Locate the cell with the specified text and output its [X, Y] center coordinate. 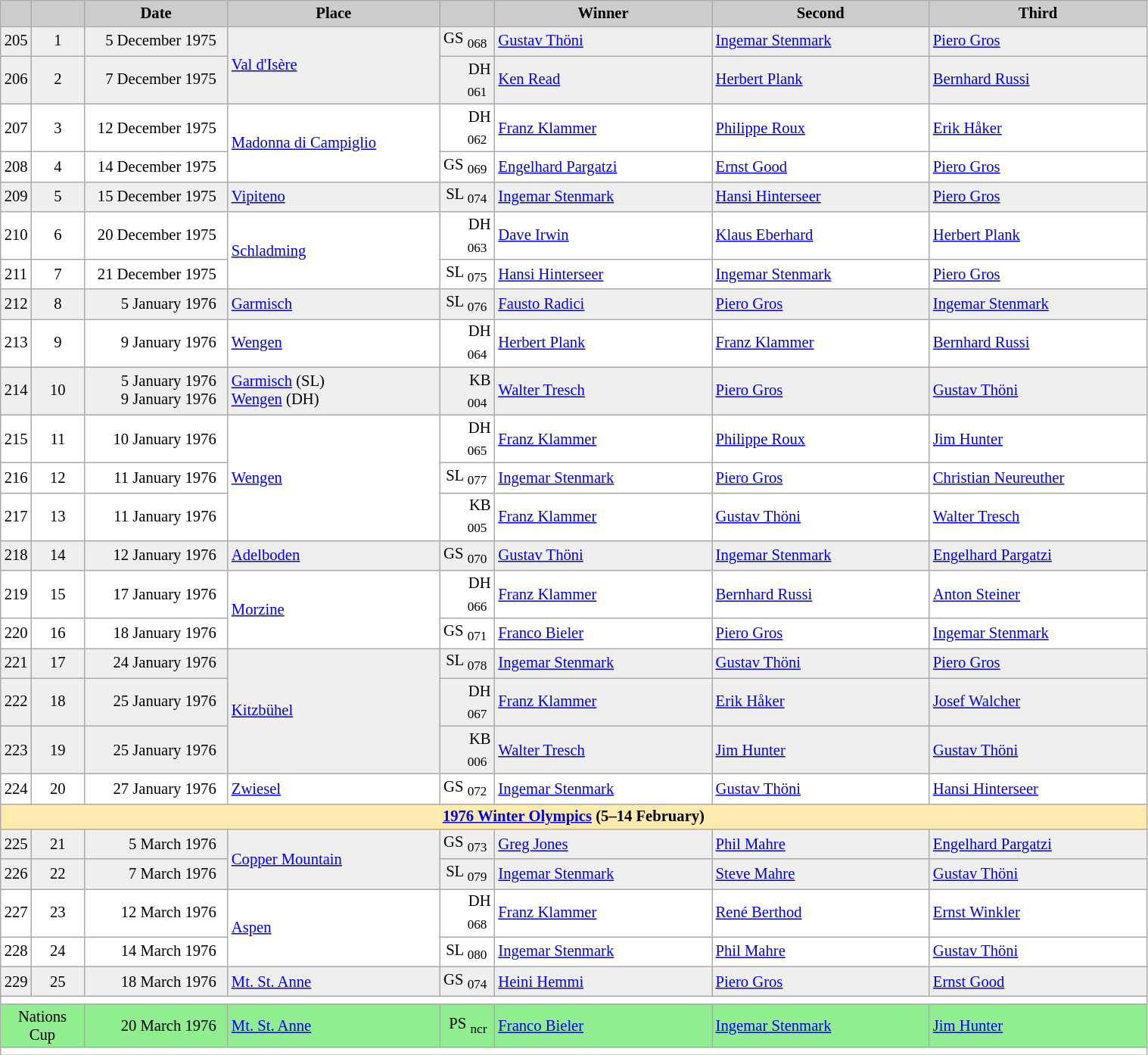
24 [58, 952]
209 [17, 197]
Christian Neureuther [1038, 477]
SL 077 [468, 477]
216 [17, 477]
207 [17, 127]
14 [58, 556]
6 [58, 235]
14 March 1976 [156, 952]
René Berthod [820, 913]
9 [58, 342]
5 January 1976 [156, 304]
4 [58, 166]
10 [58, 391]
224 [17, 789]
GS 069 [468, 166]
KB 006 [468, 749]
DH 067 [468, 702]
GS 068 [468, 41]
Josef Walcher [1038, 702]
228 [17, 952]
10 January 1976 [156, 439]
Anton Steiner [1038, 595]
Heini Hemmi [602, 981]
Ken Read [602, 80]
213 [17, 342]
Schladming [334, 250]
17 [58, 663]
Vipiteno [334, 197]
23 [58, 913]
14 December 1975 [156, 166]
DH 064 [468, 342]
21 December 1975 [156, 274]
25 [58, 981]
SL 075 [468, 274]
223 [17, 749]
1 [58, 41]
219 [17, 595]
5 December 1975 [156, 41]
225 [17, 845]
5 January 1976 9 January 1976 [156, 391]
Nations Cup [42, 1025]
5 [58, 197]
Garmisch (SL) Wengen (DH) [334, 391]
Zwiesel [334, 789]
Dave Irwin [602, 235]
222 [17, 702]
Madonna di Campiglio [334, 142]
Greg Jones [602, 845]
Winner [602, 13]
Fausto Radici [602, 304]
GS 070 [468, 556]
SL 078 [468, 663]
212 [17, 304]
5 March 1976 [156, 845]
1976 Winter Olympics (5–14 February) [574, 817]
DH 065 [468, 439]
Steve Mahre [820, 873]
SL 074 [468, 197]
Ernst Winkler [1038, 913]
11 [58, 439]
221 [17, 663]
220 [17, 633]
16 [58, 633]
Klaus Eberhard [820, 235]
Kitzbühel [334, 711]
GS 074 [468, 981]
SL 076 [468, 304]
21 [58, 845]
2 [58, 80]
KB 005 [468, 516]
217 [17, 516]
GS 073 [468, 845]
18 [58, 702]
Second [820, 13]
20 [58, 789]
214 [17, 391]
Adelboden [334, 556]
226 [17, 873]
7 [58, 274]
DH 063 [468, 235]
Place [334, 13]
17 January 1976 [156, 595]
GS 071 [468, 633]
KB 004 [468, 391]
205 [17, 41]
15 December 1975 [156, 197]
210 [17, 235]
18 January 1976 [156, 633]
GS 072 [468, 789]
Third [1038, 13]
12 January 1976 [156, 556]
SL 080 [468, 952]
DH 068 [468, 913]
12 March 1976 [156, 913]
20 December 1975 [156, 235]
Date [156, 13]
229 [17, 981]
Val d'Isère [334, 65]
22 [58, 873]
13 [58, 516]
PS ncr [468, 1025]
227 [17, 913]
15 [58, 595]
8 [58, 304]
DH 066 [468, 595]
9 January 1976 [156, 342]
12 December 1975 [156, 127]
DH 061 [468, 80]
DH 062 [468, 127]
SL 079 [468, 873]
19 [58, 749]
27 January 1976 [156, 789]
Copper Mountain [334, 860]
208 [17, 166]
12 [58, 477]
Morzine [334, 610]
206 [17, 80]
3 [58, 127]
218 [17, 556]
18 March 1976 [156, 981]
215 [17, 439]
20 March 1976 [156, 1025]
Aspen [334, 928]
211 [17, 274]
Garmisch [334, 304]
7 December 1975 [156, 80]
7 March 1976 [156, 873]
24 January 1976 [156, 663]
